Capture the cell that displays the provided text and extract its [X, Y] central coordinate. 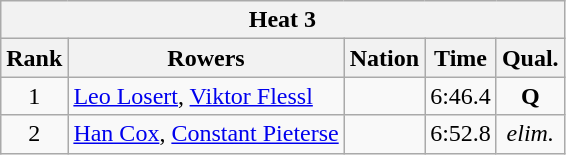
Han Cox, Constant Pieterse [206, 134]
Rowers [206, 58]
elim. [530, 134]
6:46.4 [461, 96]
Heat 3 [282, 20]
Time [461, 58]
1 [34, 96]
6:52.8 [461, 134]
Q [530, 96]
Rank [34, 58]
2 [34, 134]
Qual. [530, 58]
Nation [384, 58]
Leo Losert, Viktor Flessl [206, 96]
